Return the [x, y] coordinate for the center point of the cell that contains the specified text.  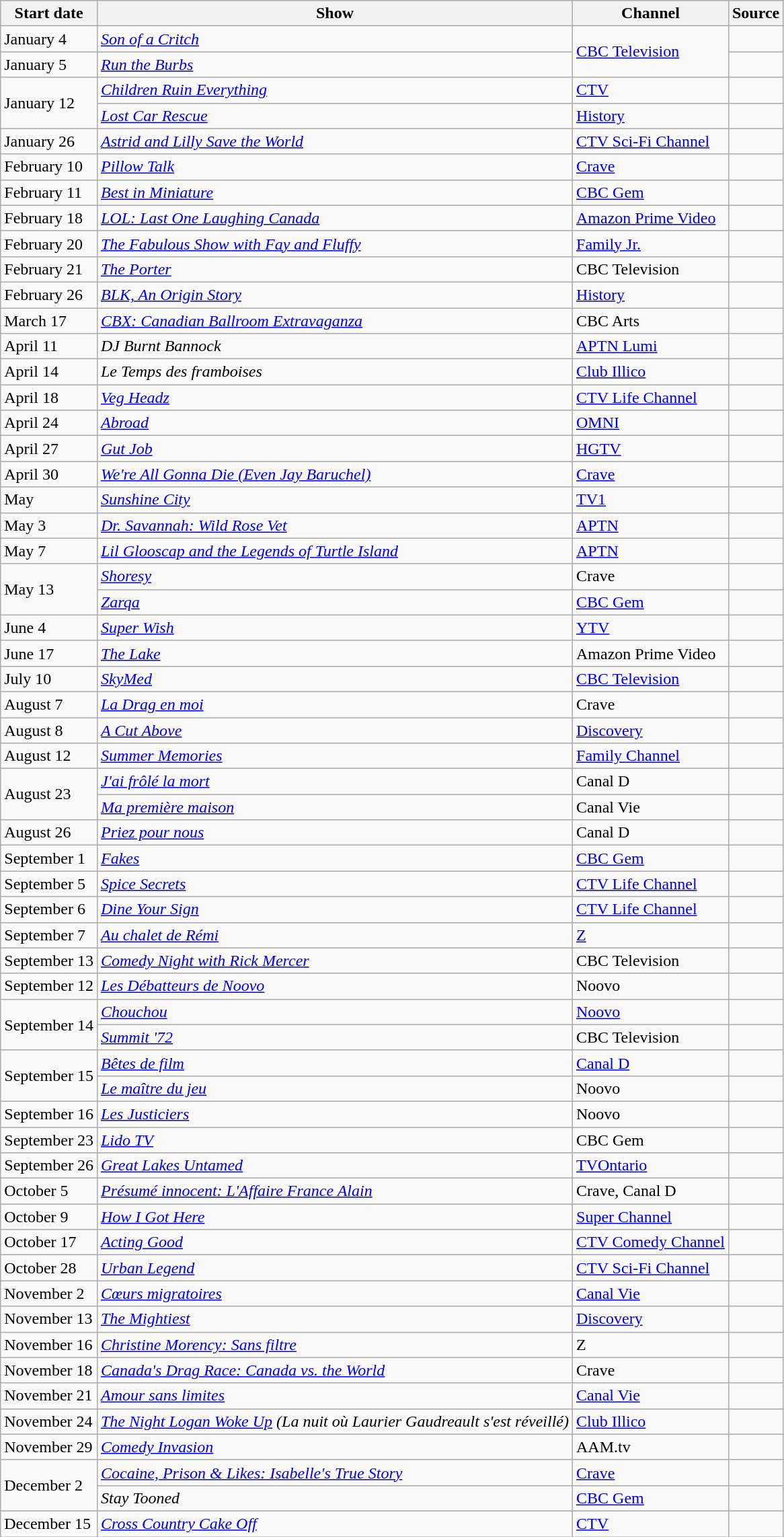
April 30 [49, 474]
APTN Lumi [651, 346]
Cocaine, Prison & Likes: Isabelle's True Story [335, 1472]
Super Channel [651, 1217]
Channel [651, 13]
May 7 [49, 551]
November 29 [49, 1447]
Canada's Drag Race: Canada vs. the World [335, 1370]
April 24 [49, 423]
The Night Logan Woke Up (La nuit où Laurier Gaudreault s'est réveillé) [335, 1421]
August 26 [49, 833]
Stay Tooned [335, 1498]
Son of a Critch [335, 39]
September 16 [49, 1114]
September 13 [49, 961]
Start date [49, 13]
January 5 [49, 65]
Comedy Night with Rick Mercer [335, 961]
Pillow Talk [335, 167]
January 26 [49, 141]
The Porter [335, 269]
October 9 [49, 1217]
LOL: Last One Laughing Canada [335, 218]
Family Channel [651, 756]
August 12 [49, 756]
January 12 [49, 103]
November 18 [49, 1370]
Family Jr. [651, 243]
April 18 [49, 398]
February 21 [49, 269]
July 10 [49, 679]
Les Débatteurs de Noovo [335, 986]
La Drag en moi [335, 704]
Cross Country Cake Off [335, 1524]
November 16 [49, 1345]
Urban Legend [335, 1268]
YTV [651, 628]
OMNI [651, 423]
June 17 [49, 653]
Amour sans limites [335, 1396]
Dr. Savannah: Wild Rose Vet [335, 525]
January 4 [49, 39]
November 24 [49, 1421]
December 15 [49, 1524]
A Cut Above [335, 730]
November 21 [49, 1396]
Chouchou [335, 1012]
August 8 [49, 730]
May 13 [49, 589]
Cœurs migratoires [335, 1294]
Dine Your Sign [335, 909]
Acting Good [335, 1242]
Sunshine City [335, 500]
May [49, 500]
November 2 [49, 1294]
September 7 [49, 935]
December 2 [49, 1485]
September 23 [49, 1140]
Source [756, 13]
September 12 [49, 986]
Shoresy [335, 576]
October 5 [49, 1191]
Présumé innocent: L'Affaire France Alain [335, 1191]
How I Got Here [335, 1217]
September 6 [49, 909]
Christine Morency: Sans filtre [335, 1345]
June 4 [49, 628]
Priez pour nous [335, 833]
April 27 [49, 449]
Super Wish [335, 628]
We're All Gonna Die (Even Jay Baruchel) [335, 474]
TVOntario [651, 1166]
February 11 [49, 192]
CBX: Canadian Ballroom Extravaganza [335, 321]
February 26 [49, 295]
Best in Miniature [335, 192]
CTV Comedy Channel [651, 1242]
Children Ruin Everything [335, 90]
September 1 [49, 858]
August 23 [49, 794]
Comedy Invasion [335, 1447]
Crave, Canal D [651, 1191]
Les Justiciers [335, 1114]
TV1 [651, 500]
May 3 [49, 525]
March 17 [49, 321]
February 18 [49, 218]
September 26 [49, 1166]
The Fabulous Show with Fay and Fluffy [335, 243]
Au chalet de Rémi [335, 935]
BLK, An Origin Story [335, 295]
September 15 [49, 1076]
Abroad [335, 423]
April 11 [49, 346]
February 10 [49, 167]
J'ai frôlé la mort [335, 782]
Summer Memories [335, 756]
Spice Secrets [335, 884]
Bêtes de film [335, 1063]
February 20 [49, 243]
October 28 [49, 1268]
September 14 [49, 1024]
Fakes [335, 858]
Lost Car Rescue [335, 116]
Ma première maison [335, 807]
AAM.tv [651, 1447]
April 14 [49, 372]
Show [335, 13]
November 13 [49, 1319]
Lido TV [335, 1140]
Astrid and Lilly Save the World [335, 141]
August 7 [49, 704]
Veg Headz [335, 398]
The Mightiest [335, 1319]
Le Temps des framboises [335, 372]
Zarqa [335, 602]
October 17 [49, 1242]
Great Lakes Untamed [335, 1166]
Le maître du jeu [335, 1088]
Summit '72 [335, 1037]
Lil Glooscap and the Legends of Turtle Island [335, 551]
CBC Arts [651, 321]
HGTV [651, 449]
Gut Job [335, 449]
DJ Burnt Bannock [335, 346]
The Lake [335, 653]
SkyMed [335, 679]
Run the Burbs [335, 65]
September 5 [49, 884]
